Pinpoint the cell where the given text exists, returning its [X, Y] midpoint coordinate. 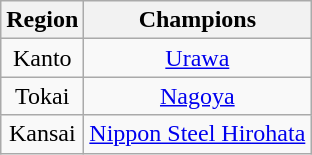
Urawa [198, 58]
Kanto [42, 58]
Nagoya [198, 96]
Champions [198, 20]
Tokai [42, 96]
Region [42, 20]
Nippon Steel Hirohata [198, 134]
Kansai [42, 134]
